Provide the (x, y) coordinate of the cell's center where the given text is located.  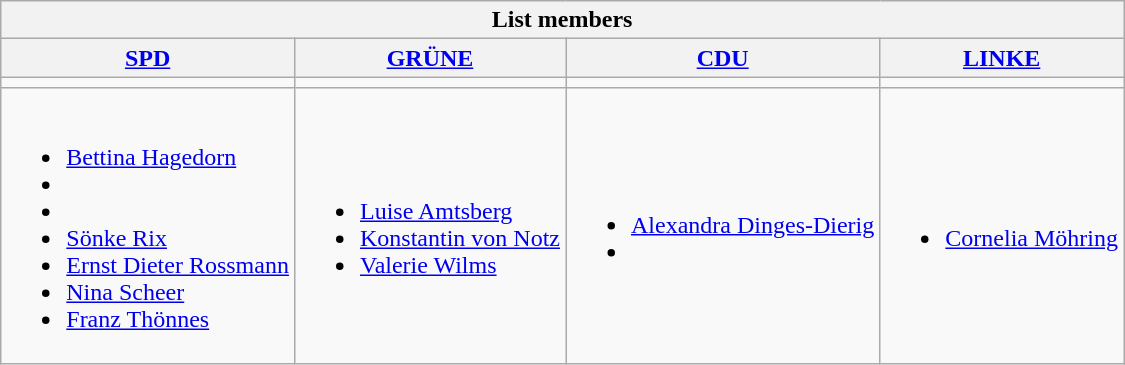
List members (562, 20)
CDU (723, 58)
Bettina HagedornSönke RixErnst Dieter RossmannNina ScheerFranz Thönnes (148, 226)
Luise AmtsbergKonstantin von NotzValerie Wilms (430, 226)
LINKE (1002, 58)
SPD (148, 58)
Cornelia Möhring (1002, 226)
GRÜNE (430, 58)
Alexandra Dinges-Dierig (723, 226)
